Find where the given text appears and provide that cell's center as [X, Y] coordinate. 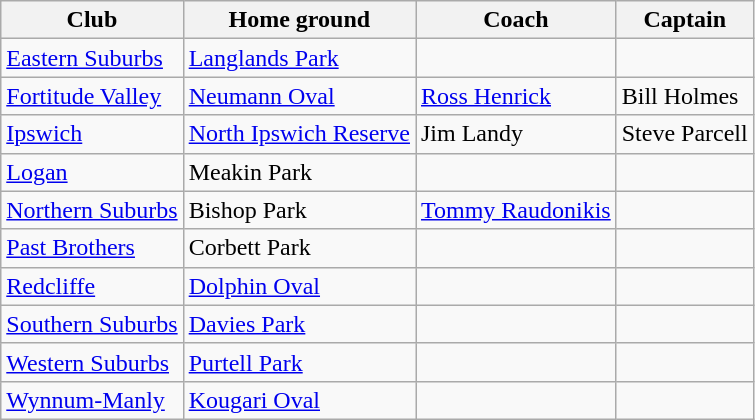
Langlands Park [299, 58]
Club [92, 20]
Tommy Raudonikis [516, 210]
North Ipswich Reserve [299, 134]
Neumann Oval [299, 96]
Purtell Park [299, 362]
Past Brothers [92, 248]
Southern Suburbs [92, 324]
Meakin Park [299, 172]
Corbett Park [299, 248]
Steve Parcell [684, 134]
Coach [516, 20]
Redcliffe [92, 286]
Fortitude Valley [92, 96]
Northern Suburbs [92, 210]
Captain [684, 20]
Logan [92, 172]
Wynnum-Manly [92, 400]
Davies Park [299, 324]
Dolphin Oval [299, 286]
Bishop Park [299, 210]
Jim Landy [516, 134]
Eastern Suburbs [92, 58]
Bill Holmes [684, 96]
Ross Henrick [516, 96]
Ipswich [92, 134]
Kougari Oval [299, 400]
Home ground [299, 20]
Western Suburbs [92, 362]
